Extract the [X, Y] coordinate from the center of the cell holding the provided text.  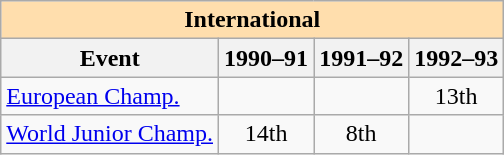
European Champ. [110, 96]
World Junior Champ. [110, 134]
8th [362, 134]
1991–92 [362, 58]
1992–93 [456, 58]
International [252, 20]
1990–91 [266, 58]
Event [110, 58]
13th [456, 96]
14th [266, 134]
